Return the (X, Y) coordinate for the center point of the cell that contains the specified text.  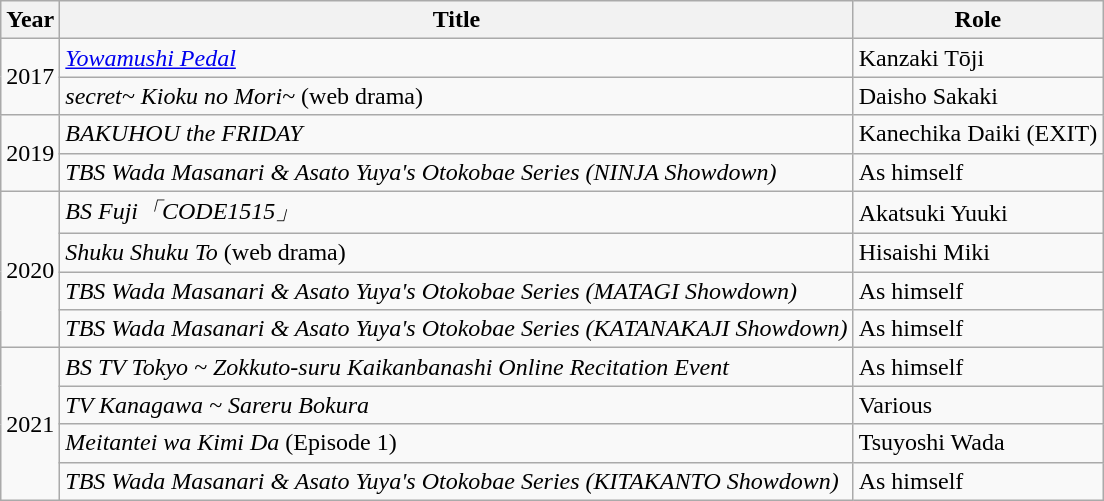
secret~ Kioku no Mori~ (web drama) (456, 96)
BS TV Tokyo ~ Zokkuto-suru Kaikanbanashi Online Recitation Event (456, 367)
2017 (30, 77)
Role (978, 20)
Daisho Sakaki (978, 96)
BAKUHOU the FRIDAY (456, 134)
Tsuyoshi Wada (978, 443)
2020 (30, 270)
Title (456, 20)
TBS Wada Masanari & Asato Yuya's Otokobae Series (MATAGI Showdown) (456, 291)
Yowamushi Pedal (456, 58)
2019 (30, 153)
2021 (30, 424)
TBS Wada Masanari & Asato Yuya's Otokobae Series (KATANAKAJI Showdown) (456, 329)
Meitantei wa Kimi Da (Episode 1) (456, 443)
TV Kanagawa ~ Sareru Bokura (456, 405)
Year (30, 20)
Kanechika Daiki (EXIT) (978, 134)
Kanzaki Tōji (978, 58)
Various (978, 405)
Hisaishi Miki (978, 253)
BS Fuji「CODE1515」 (456, 212)
Akatsuki Yuuki (978, 212)
TBS Wada Masanari & Asato Yuya's Otokobae Series (KITAKANTO Showdown) (456, 481)
Shuku Shuku To (web drama) (456, 253)
TBS Wada Masanari & Asato Yuya's Otokobae Series (NINJA Showdown) (456, 172)
